Extract the [X, Y] coordinate from the center of the cell holding the provided text.  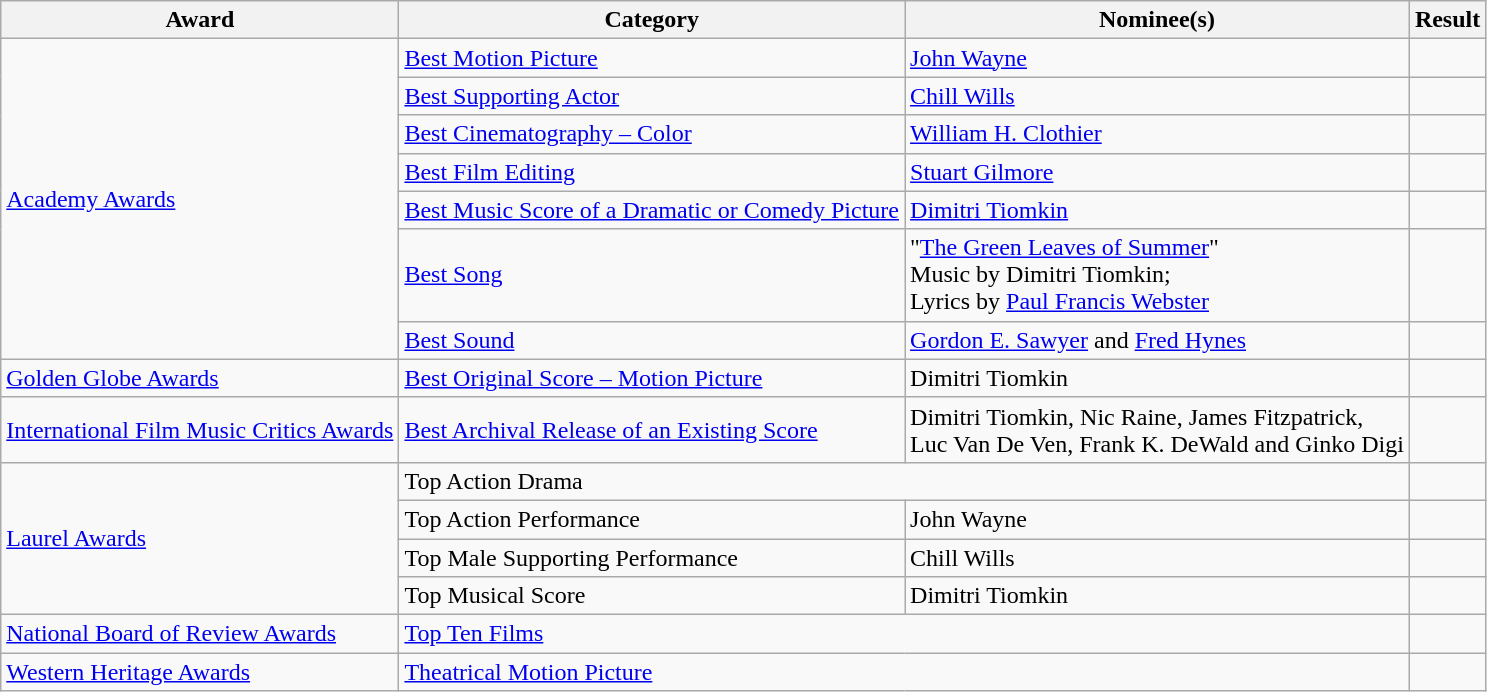
Top Action Performance [652, 519]
Best Film Editing [652, 172]
National Board of Review Awards [200, 634]
Best Music Score of a Dramatic or Comedy Picture [652, 210]
Golden Globe Awards [200, 378]
Category [652, 20]
Top Ten Films [904, 634]
Laurel Awards [200, 538]
Best Song [652, 275]
Best Cinematography – Color [652, 134]
Western Heritage Awards [200, 672]
Result [1447, 20]
Academy Awards [200, 199]
Theatrical Motion Picture [904, 672]
Award [200, 20]
Top Male Supporting Performance [652, 557]
Top Musical Score [652, 596]
Top Action Drama [904, 481]
Stuart Gilmore [1158, 172]
Best Sound [652, 340]
Best Archival Release of an Existing Score [652, 430]
Best Supporting Actor [652, 96]
"The Green Leaves of Summer" Music by Dimitri Tiomkin; Lyrics by Paul Francis Webster [1158, 275]
International Film Music Critics Awards [200, 430]
Gordon E. Sawyer and Fred Hynes [1158, 340]
Best Motion Picture [652, 58]
Best Original Score – Motion Picture [652, 378]
Nominee(s) [1158, 20]
Dimitri Tiomkin, Nic Raine, James Fitzpatrick, Luc Van De Ven, Frank K. DeWald and Ginko Digi [1158, 430]
William H. Clothier [1158, 134]
